Return [X, Y] of the center of cell containing provided text 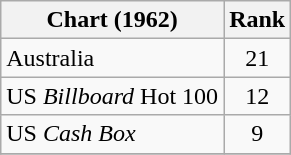
US Cash Box [112, 134]
US Billboard Hot 100 [112, 96]
Chart (1962) [112, 20]
9 [258, 134]
21 [258, 58]
12 [258, 96]
Rank [258, 20]
Australia [112, 58]
